Provide the [x, y] coordinate of the cell's center where the given text is located.  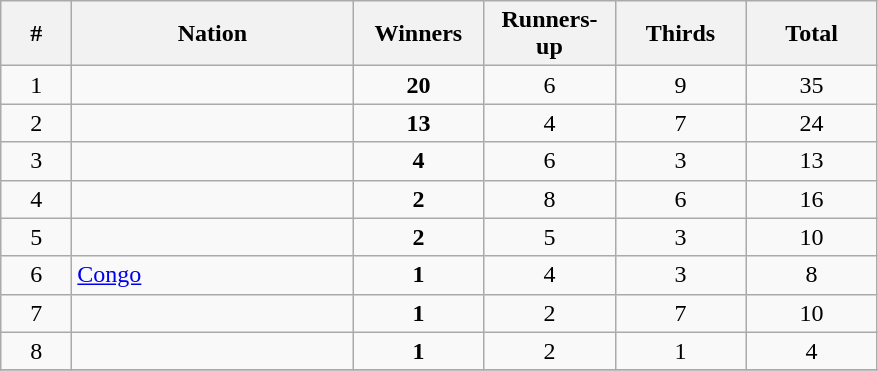
20 [418, 85]
35 [812, 85]
9 [680, 85]
Winners [418, 34]
16 [812, 199]
Congo [212, 275]
# [36, 34]
Total [812, 34]
Thirds [680, 34]
Nation [212, 34]
24 [812, 123]
Runners-up [550, 34]
